Extract the (X, Y) coordinate from the center of the cell holding the provided text.  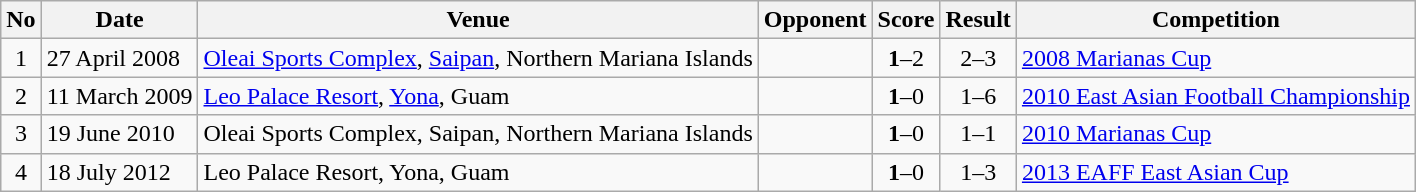
4 (21, 172)
1 (21, 58)
1–3 (978, 172)
2–3 (978, 58)
Venue (478, 20)
18 July 2012 (120, 172)
Score (906, 20)
Competition (1216, 20)
2 (21, 96)
3 (21, 134)
No (21, 20)
19 June 2010 (120, 134)
2010 Marianas Cup (1216, 134)
27 April 2008 (120, 58)
2010 East Asian Football Championship (1216, 96)
1–6 (978, 96)
2013 EAFF East Asian Cup (1216, 172)
1–2 (906, 58)
2008 Marianas Cup (1216, 58)
Result (978, 20)
Date (120, 20)
Opponent (815, 20)
11 March 2009 (120, 96)
1–1 (978, 134)
